Find where the given text appears and provide that cell's center as [x, y] coordinate. 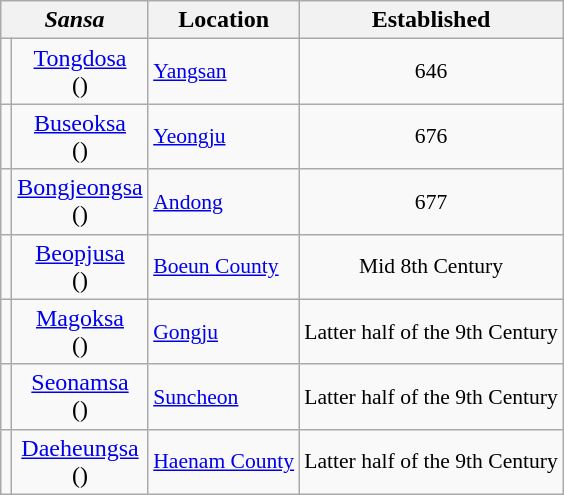
Suncheon [224, 396]
Buseoksa() [80, 136]
Established [431, 20]
Location [224, 20]
Boeun County [224, 266]
Yeongju [224, 136]
Magoksa() [80, 332]
Sansa [74, 20]
Bongjeongsa() [80, 202]
Andong [224, 202]
Mid 8th Century [431, 266]
Gongju [224, 332]
Tongdosa() [80, 72]
Seonamsa() [80, 396]
Haenam County [224, 462]
Daeheungsa() [80, 462]
676 [431, 136]
Beopjusa() [80, 266]
677 [431, 202]
646 [431, 72]
Yangsan [224, 72]
